Pinpoint the cell where the given text exists, returning its (X, Y) midpoint coordinate. 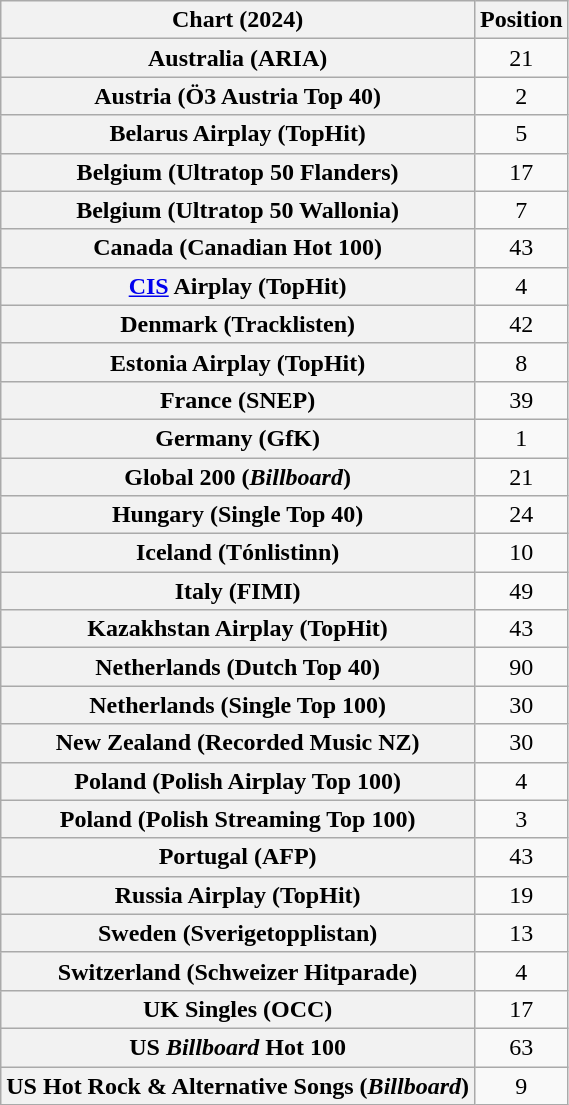
Portugal (AFP) (238, 857)
Italy (FIMI) (238, 591)
Netherlands (Single Top 100) (238, 705)
Kazakhstan Airplay (TopHit) (238, 629)
39 (521, 400)
CIS Airplay (TopHit) (238, 286)
US Hot Rock & Alternative Songs (Billboard) (238, 1085)
63 (521, 1047)
9 (521, 1085)
Poland (Polish Airplay Top 100) (238, 781)
Belgium (Ultratop 50 Flanders) (238, 172)
Switzerland (Schweizer Hitparade) (238, 971)
2 (521, 96)
5 (521, 134)
Russia Airplay (TopHit) (238, 895)
3 (521, 819)
90 (521, 667)
7 (521, 210)
Poland (Polish Streaming Top 100) (238, 819)
Austria (Ö3 Austria Top 40) (238, 96)
Belarus Airplay (TopHit) (238, 134)
Belgium (Ultratop 50 Wallonia) (238, 210)
Position (521, 20)
10 (521, 553)
US Billboard Hot 100 (238, 1047)
Global 200 (Billboard) (238, 477)
Australia (ARIA) (238, 58)
19 (521, 895)
UK Singles (OCC) (238, 1009)
Chart (2024) (238, 20)
Denmark (Tracklisten) (238, 324)
24 (521, 515)
42 (521, 324)
Hungary (Single Top 40) (238, 515)
Iceland (Tónlistinn) (238, 553)
49 (521, 591)
Sweden (Sverigetopplistan) (238, 933)
Germany (GfK) (238, 438)
France (SNEP) (238, 400)
8 (521, 362)
1 (521, 438)
Netherlands (Dutch Top 40) (238, 667)
New Zealand (Recorded Music NZ) (238, 743)
Estonia Airplay (TopHit) (238, 362)
Canada (Canadian Hot 100) (238, 248)
13 (521, 933)
